Pinpoint the cell where the given text exists, returning its [x, y] midpoint coordinate. 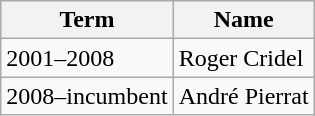
2008–incumbent [87, 96]
2001–2008 [87, 58]
Term [87, 20]
André Pierrat [244, 96]
Roger Cridel [244, 58]
Name [244, 20]
